Capture the cell that displays the provided text and extract its (x, y) central coordinate. 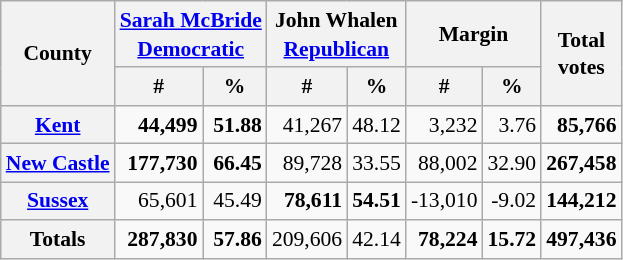
15.72 (512, 239)
Sussex (58, 201)
78,611 (307, 201)
John WhalenRepublican (336, 34)
45.49 (234, 201)
-13,010 (444, 201)
41,267 (307, 125)
177,730 (159, 163)
3.76 (512, 125)
County (58, 53)
Totals (58, 239)
Sarah McBrideDemocratic (191, 34)
Margin (474, 34)
Kent (58, 125)
497,436 (581, 239)
78,224 (444, 239)
48.12 (376, 125)
54.51 (376, 201)
Totalvotes (581, 53)
57.86 (234, 239)
-9.02 (512, 201)
66.45 (234, 163)
287,830 (159, 239)
89,728 (307, 163)
3,232 (444, 125)
New Castle (58, 163)
88,002 (444, 163)
33.55 (376, 163)
144,212 (581, 201)
85,766 (581, 125)
65,601 (159, 201)
267,458 (581, 163)
32.90 (512, 163)
51.88 (234, 125)
209,606 (307, 239)
44,499 (159, 125)
42.14 (376, 239)
